Determine the (x, y) coordinate at the center of the cell enclosing the given text.  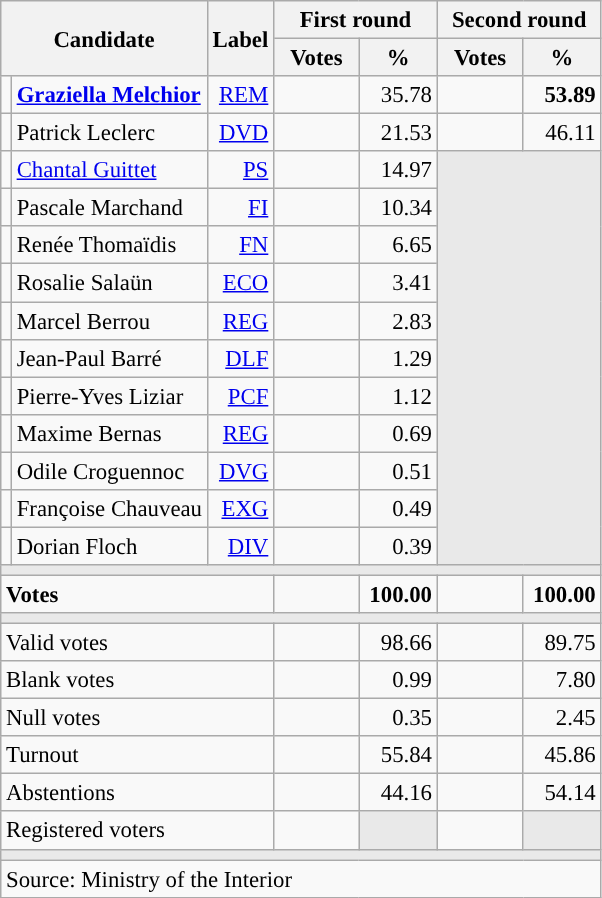
3.41 (398, 283)
2.45 (562, 718)
Valid votes (138, 643)
10.34 (398, 208)
14.97 (398, 170)
1.12 (398, 396)
Registered voters (138, 831)
45.86 (562, 755)
1.29 (398, 358)
Patrick Leclerc (109, 133)
DVD (240, 133)
98.66 (398, 643)
Source: Ministry of the Interior (301, 879)
21.53 (398, 133)
Blank votes (138, 680)
Pascale Marchand (109, 208)
First round (356, 20)
7.80 (562, 680)
Turnout (138, 755)
53.89 (562, 95)
Françoise Chauveau (109, 509)
6.65 (398, 245)
0.51 (398, 471)
0.35 (398, 718)
DLF (240, 358)
EXG (240, 509)
PCF (240, 396)
REM (240, 95)
Label (240, 38)
FN (240, 245)
46.11 (562, 133)
89.75 (562, 643)
Dorian Floch (109, 546)
Pierre-Yves Liziar (109, 396)
55.84 (398, 755)
Odile Croguennoc (109, 471)
Maxime Bernas (109, 433)
PS (240, 170)
ECO (240, 283)
0.39 (398, 546)
0.69 (398, 433)
Chantal Guittet (109, 170)
0.99 (398, 680)
35.78 (398, 95)
DIV (240, 546)
2.83 (398, 321)
Null votes (138, 718)
Second round (519, 20)
Rosalie Salaün (109, 283)
Renée Thomaïdis (109, 245)
FI (240, 208)
44.16 (398, 793)
Marcel Berrou (109, 321)
Graziella Melchior (109, 95)
0.49 (398, 509)
54.14 (562, 793)
Jean-Paul Barré (109, 358)
DVG (240, 471)
Abstentions (138, 793)
Candidate (104, 38)
